Detect which cell encompasses the target text, then output its [x, y] center coordinate. 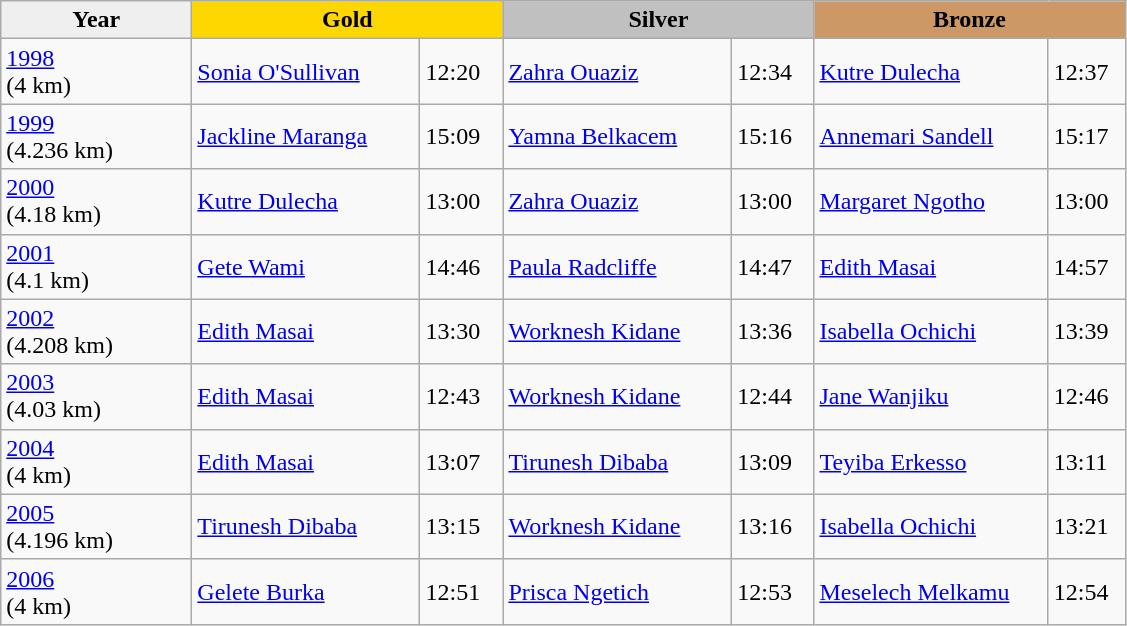
Paula Radcliffe [618, 266]
2000(4.18 km) [96, 202]
2003(4.03 km) [96, 396]
14:46 [462, 266]
14:57 [1086, 266]
12:44 [773, 396]
Sonia O'Sullivan [306, 72]
13:39 [1086, 332]
2002(4.208 km) [96, 332]
13:15 [462, 526]
12:54 [1086, 592]
13:11 [1086, 462]
13:30 [462, 332]
Year [96, 20]
2001(4.1 km) [96, 266]
Prisca Ngetich [618, 592]
12:37 [1086, 72]
12:46 [1086, 396]
13:09 [773, 462]
13:07 [462, 462]
Annemari Sandell [931, 136]
12:34 [773, 72]
Jane Wanjiku [931, 396]
Silver [658, 20]
Teyiba Erkesso [931, 462]
2006(4 km) [96, 592]
Bronze [970, 20]
Margaret Ngotho [931, 202]
13:16 [773, 526]
13:21 [1086, 526]
12:20 [462, 72]
12:43 [462, 396]
Gold [348, 20]
15:16 [773, 136]
Meselech Melkamu [931, 592]
Yamna Belkacem [618, 136]
2004(4 km) [96, 462]
Jackline Maranga [306, 136]
2005(4.196 km) [96, 526]
Gelete Burka [306, 592]
12:51 [462, 592]
14:47 [773, 266]
15:17 [1086, 136]
1998(4 km) [96, 72]
15:09 [462, 136]
12:53 [773, 592]
Gete Wami [306, 266]
1999(4.236 km) [96, 136]
13:36 [773, 332]
